Find where the given text appears and provide that cell's center as [x, y] coordinate. 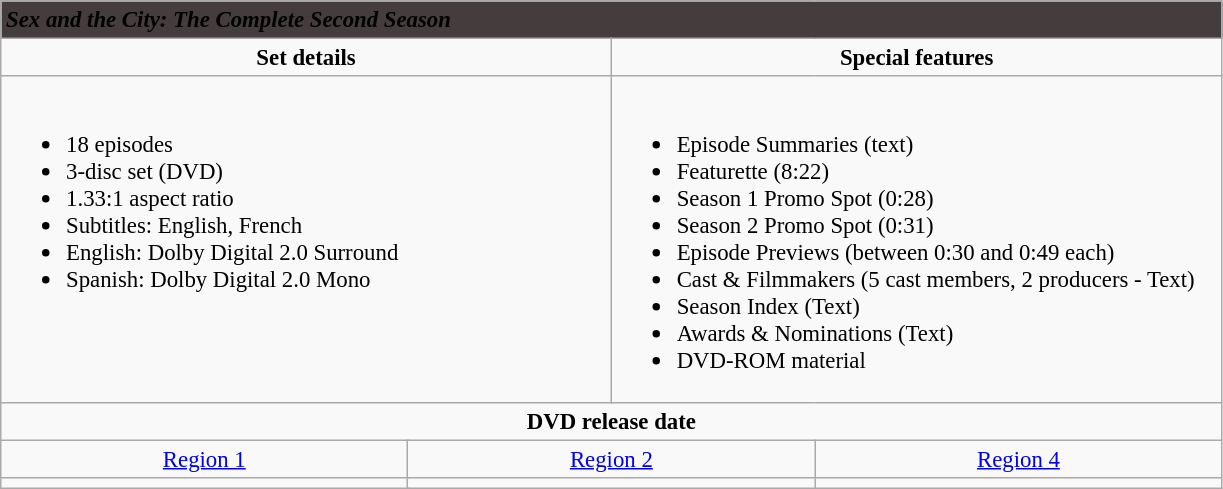
Region 1 [204, 459]
18 episodes3-disc set (DVD)1.33:1 aspect ratioSubtitles: English, FrenchEnglish: Dolby Digital 2.0 SurroundSpanish: Dolby Digital 2.0 Mono [306, 239]
Set details [306, 58]
Sex and the City: The Complete Second Season [612, 20]
Region 4 [1018, 459]
DVD release date [612, 421]
Special features [916, 58]
Region 2 [612, 459]
